Locate the cell with the specified text and output its [x, y] center coordinate. 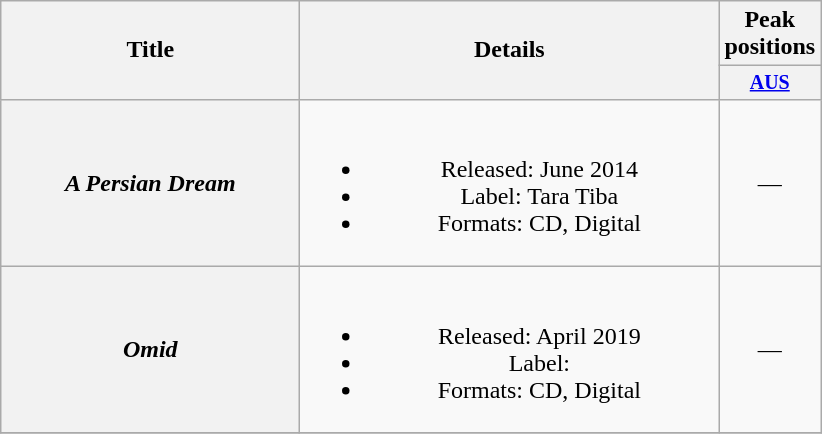
Released: June 2014Label: Tara TibaFormats: CD, Digital [510, 182]
Peak positions [770, 34]
Omid [150, 350]
A Persian Dream [150, 182]
Details [510, 50]
AUS [770, 82]
Released: April 2019Label:Formats: CD, Digital [510, 350]
Title [150, 50]
